From the cell containing the given text, extract its center point as (X, Y) coordinate. 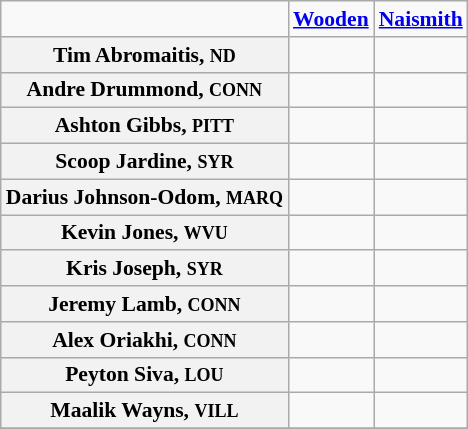
Andre Drummond, CONN (144, 90)
Darius Johnson-Odom, MARQ (144, 197)
Peyton Siva, LOU (144, 375)
Ashton Gibbs, PITT (144, 126)
Tim Abromaitis, ND (144, 55)
Jeremy Lamb, CONN (144, 304)
Naismith (421, 19)
Wooden (331, 19)
Maalik Wayns, VILL (144, 411)
Scoop Jardine, SYR (144, 162)
Alex Oriakhi, CONN (144, 340)
Kevin Jones, WVU (144, 233)
Kris Joseph, SYR (144, 269)
